Search for the cell housing the specified text and yield its [x, y] center coordinate. 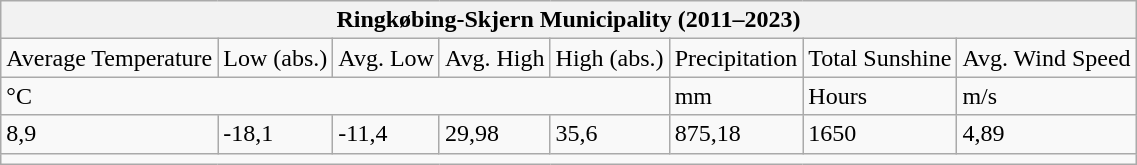
-11,4 [386, 134]
Ringkøbing-Skjern Municipality (2011–2023) [568, 20]
4,89 [1046, 134]
°C [335, 96]
m/s [1046, 96]
Avg. Low [386, 58]
29,98 [494, 134]
Average Temperature [110, 58]
Low (abs.) [276, 58]
mm [736, 96]
Hours [880, 96]
35,6 [610, 134]
Total Sunshine [880, 58]
1650 [880, 134]
Avg. Wind Speed [1046, 58]
High (abs.) [610, 58]
Precipitation [736, 58]
Avg. High [494, 58]
875,18 [736, 134]
8,9 [110, 134]
-18,1 [276, 134]
